Scan for the cell matching the given text and deliver its (X, Y) coordinate at center. 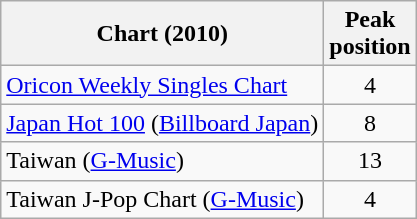
Chart (2010) (162, 34)
Oricon Weekly Singles Chart (162, 85)
8 (370, 123)
Taiwan (G-Music) (162, 161)
Peakposition (370, 34)
Japan Hot 100 (Billboard Japan) (162, 123)
Taiwan J-Pop Chart (G-Music) (162, 199)
13 (370, 161)
